Detect which cell encompasses the target text, then output its [x, y] center coordinate. 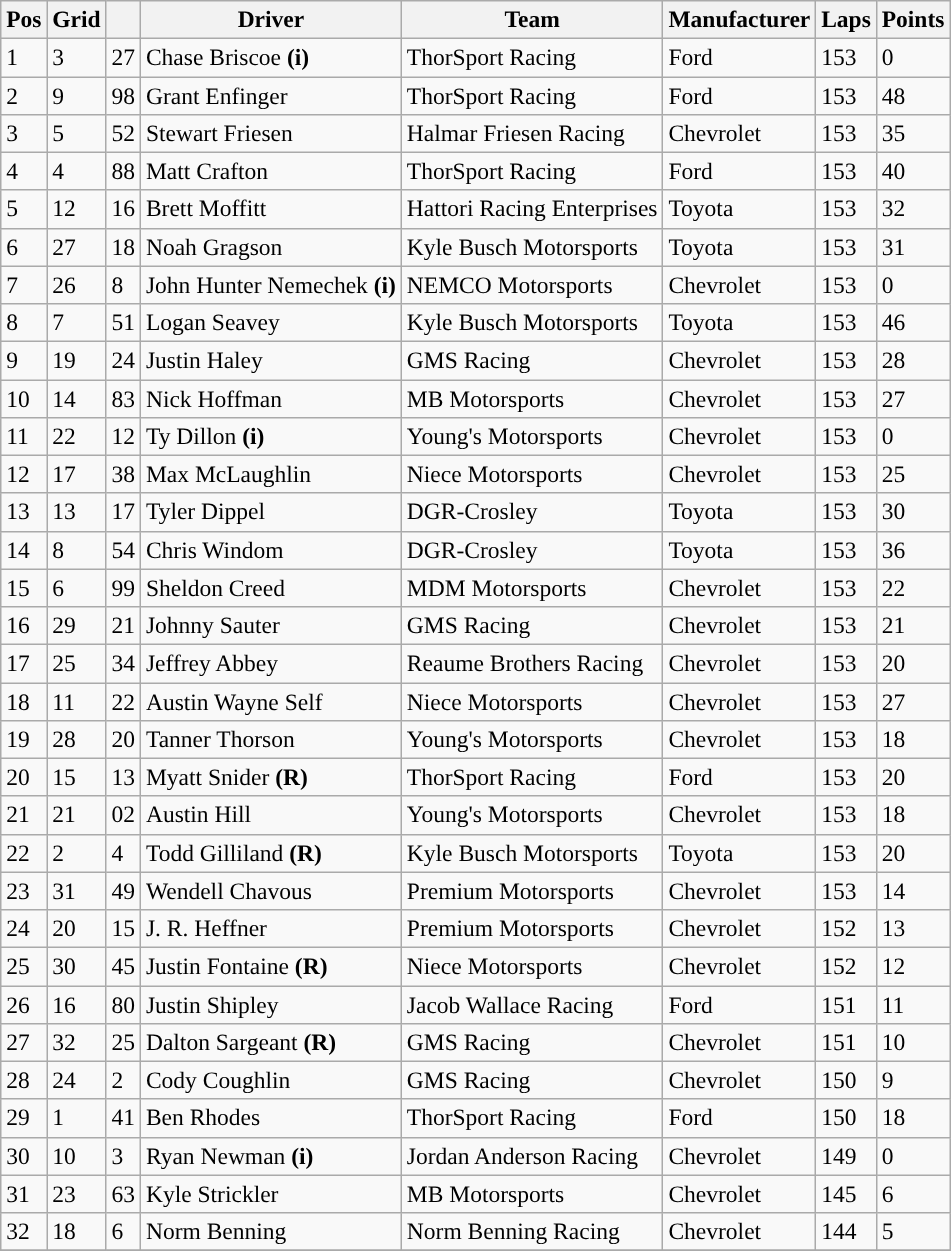
88 [123, 171]
63 [123, 1194]
Todd Gilliland (R) [270, 853]
34 [123, 663]
Noah Gragson [270, 247]
MDM Motorsports [532, 588]
35 [913, 133]
Austin Hill [270, 815]
Ben Rhodes [270, 1118]
Tyler Dippel [270, 512]
45 [123, 966]
Cody Coughlin [270, 1080]
Jeffrey Abbey [270, 663]
40 [913, 171]
51 [123, 322]
Austin Wayne Self [270, 701]
02 [123, 815]
52 [123, 133]
Dalton Sargeant (R) [270, 1042]
Chase Briscoe (i) [270, 57]
Team [532, 19]
Jordan Anderson Racing [532, 1156]
46 [913, 322]
41 [123, 1118]
Manufacturer [740, 19]
Hattori Racing Enterprises [532, 209]
Reaume Brothers Racing [532, 663]
36 [913, 550]
54 [123, 550]
Tanner Thorson [270, 739]
Johnny Sauter [270, 625]
99 [123, 588]
Nick Hoffman [270, 398]
Matt Crafton [270, 171]
Pos [24, 19]
Grant Enfinger [270, 95]
80 [123, 1004]
Justin Shipley [270, 1004]
Brett Moffitt [270, 209]
Points [913, 19]
Ryan Newman (i) [270, 1156]
Justin Haley [270, 360]
Jacob Wallace Racing [532, 1004]
149 [846, 1156]
Driver [270, 19]
38 [123, 474]
145 [846, 1194]
Kyle Strickler [270, 1194]
Sheldon Creed [270, 588]
49 [123, 891]
Halmar Friesen Racing [532, 133]
83 [123, 398]
Norm Benning Racing [532, 1231]
Logan Seavey [270, 322]
NEMCO Motorsports [532, 285]
Justin Fontaine (R) [270, 966]
Max McLaughlin [270, 474]
J. R. Heffner [270, 928]
98 [123, 95]
Stewart Friesen [270, 133]
Grid [76, 19]
Ty Dillon (i) [270, 436]
Chris Windom [270, 550]
Laps [846, 19]
Norm Benning [270, 1231]
John Hunter Nemechek (i) [270, 285]
48 [913, 95]
Myatt Snider (R) [270, 777]
Wendell Chavous [270, 891]
144 [846, 1231]
